For the text-containing cell, return its midpoint in (X, Y) coordinate format. 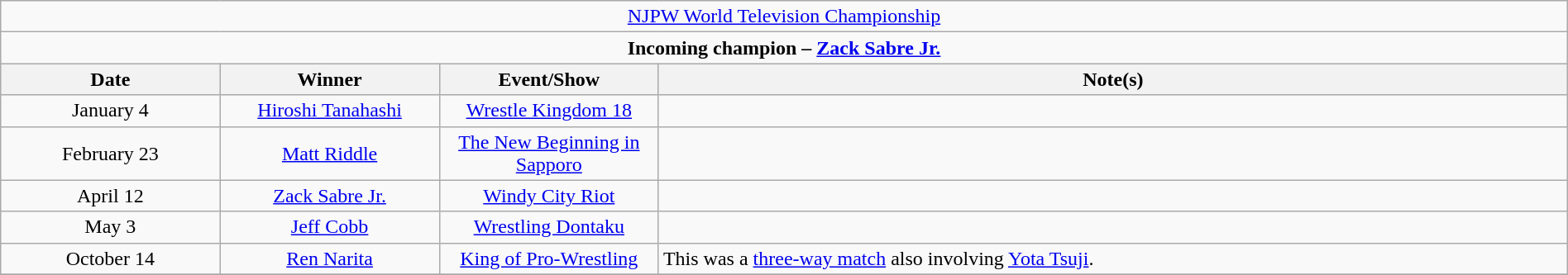
Date (111, 79)
King of Pro-Wrestling (549, 258)
Jeff Cobb (329, 227)
This was a three-way match also involving Yota Tsuji. (1113, 258)
Matt Riddle (329, 154)
Wrestle Kingdom 18 (549, 111)
Hiroshi Tanahashi (329, 111)
May 3 (111, 227)
The New Beginning in Sapporo (549, 154)
October 14 (111, 258)
Windy City Riot (549, 196)
February 23 (111, 154)
January 4 (111, 111)
Winner (329, 79)
April 12 (111, 196)
Note(s) (1113, 79)
NJPW World Television Championship (784, 17)
Zack Sabre Jr. (329, 196)
Incoming champion – Zack Sabre Jr. (784, 48)
Ren Narita (329, 258)
Wrestling Dontaku (549, 227)
Event/Show (549, 79)
